Return [x, y] of the center of cell containing provided text 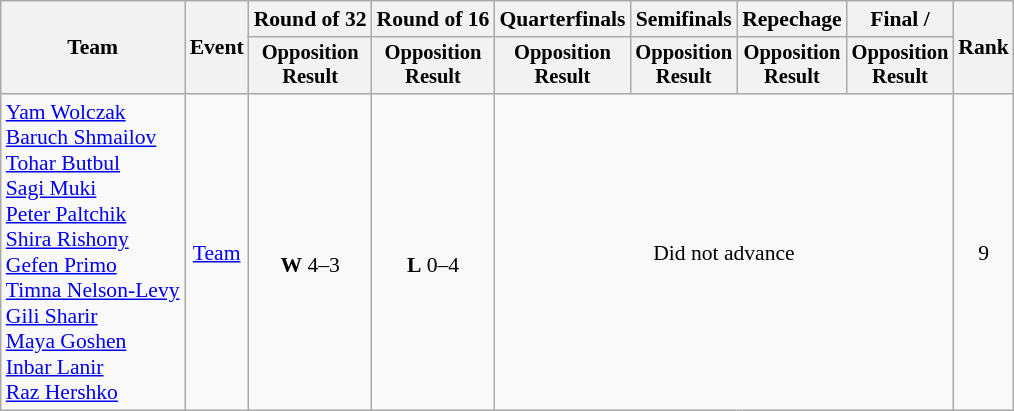
Repechage [792, 19]
Did not advance [724, 252]
Yam WolczakBaruch ShmailovTohar ButbulSagi MukiPeter PaltchikShira RishonyGefen PrimoTimna Nelson-LevyGili SharirMaya GoshenInbar LanirRaz Hershko [93, 252]
L 0–4 [434, 252]
Event [217, 48]
Rank [984, 48]
Final / [900, 19]
Round of 32 [310, 19]
Semifinals [684, 19]
W 4–3 [310, 252]
9 [984, 252]
Round of 16 [434, 19]
Quarterfinals [562, 19]
